Extract the [x, y] coordinate from the center of the cell holding the provided text.  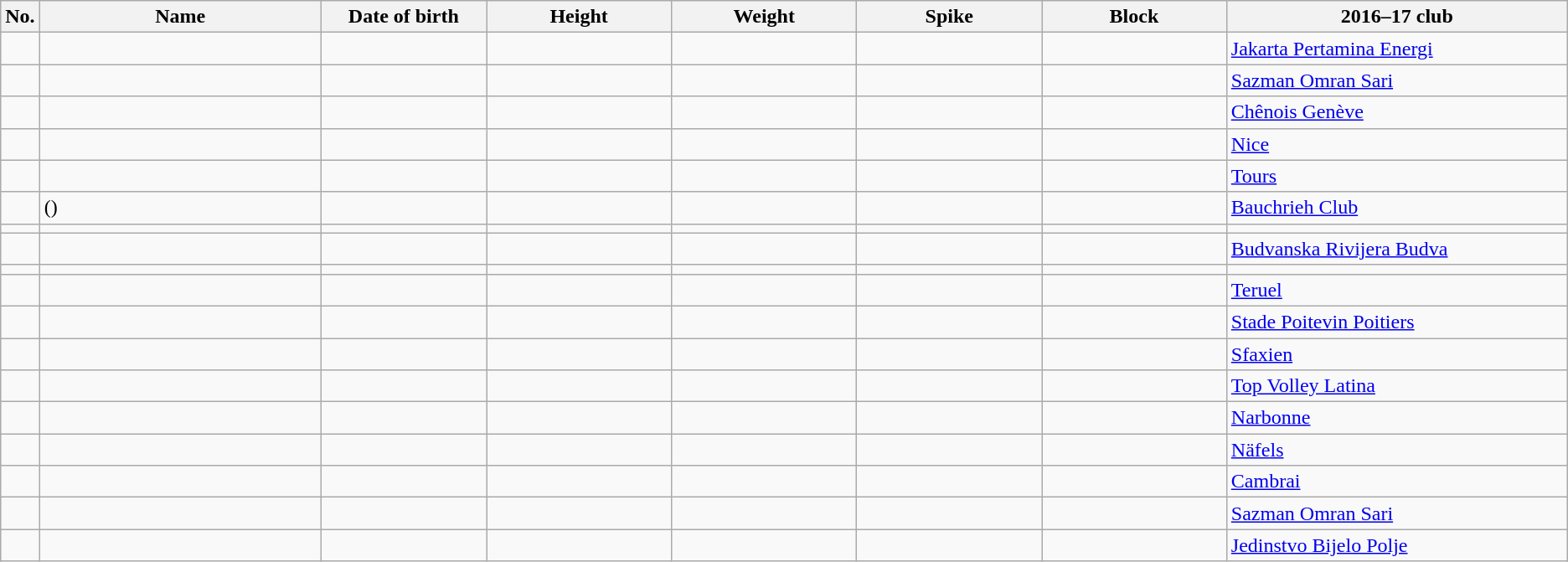
Weight [764, 17]
Chênois Genève [1397, 112]
Teruel [1397, 290]
Height [578, 17]
Top Volley Latina [1397, 386]
Näfels [1397, 450]
Jakarta Pertamina Energi [1397, 49]
Cambrai [1397, 482]
2016–17 club [1397, 17]
Jedinstvo Bijelo Polje [1397, 545]
Sfaxien [1397, 354]
Tours [1397, 176]
Name [180, 17]
Nice [1397, 144]
Narbonne [1397, 418]
Bauchrieh Club [1397, 208]
Stade Poitevin Poitiers [1397, 322]
Block [1134, 17]
() [180, 208]
Spike [950, 17]
Budvanska Rivijera Budva [1397, 249]
No. [20, 17]
Date of birth [404, 17]
